Determine the (x, y) coordinate at the center of the cell enclosing the given text.  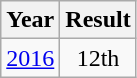
Result (98, 20)
2016 (30, 58)
Year (30, 20)
12th (98, 58)
